Output the [X, Y] coordinate of the center of the cell containing the given text.  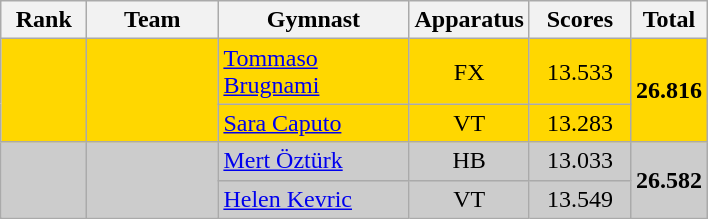
Gymnast [314, 20]
13.283 [580, 123]
Helen Kevric [314, 199]
Total [668, 20]
26.582 [668, 180]
Sara Caputo [314, 123]
13.549 [580, 199]
26.816 [668, 90]
Team [152, 20]
Tommaso Brugnami [314, 72]
HB [469, 161]
Rank [44, 20]
FX [469, 72]
13.533 [580, 72]
Scores [580, 20]
Mert Öztürk [314, 161]
13.033 [580, 161]
Apparatus [469, 20]
